Return the (X, Y) coordinate for the center point of the cell that contains the specified text.  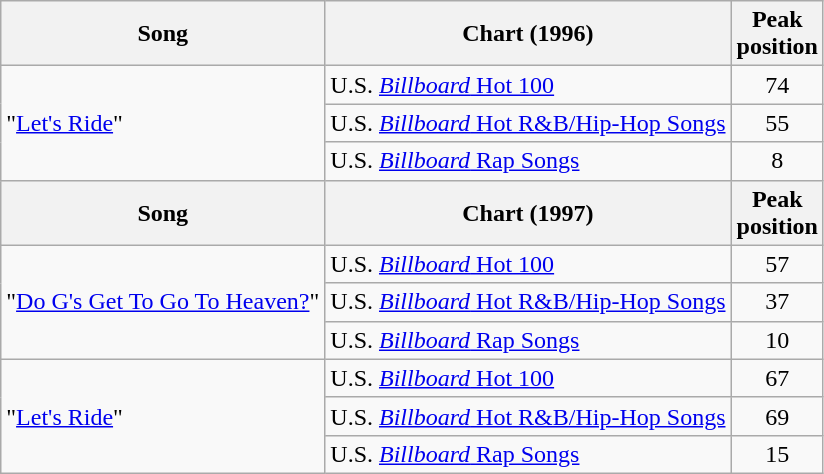
67 (777, 378)
8 (777, 161)
55 (777, 123)
69 (777, 416)
74 (777, 85)
10 (777, 340)
57 (777, 264)
Chart (1997) (528, 212)
Chart (1996) (528, 34)
37 (777, 302)
"Do G's Get To Go To Heaven?" (163, 302)
15 (777, 454)
